Pinpoint the cell where the given text exists, returning its [X, Y] midpoint coordinate. 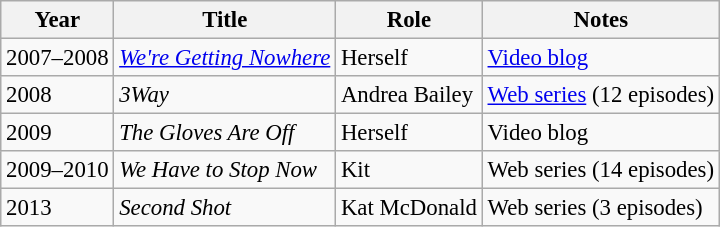
We're Getting Nowhere [225, 58]
Role [410, 20]
Web series (14 episodes) [600, 170]
We Have to Stop Now [225, 170]
Title [225, 20]
Web series (3 episodes) [600, 208]
Second Shot [225, 208]
Year [58, 20]
2009 [58, 133]
Kat McDonald [410, 208]
Kit [410, 170]
2013 [58, 208]
The Gloves Are Off [225, 133]
Andrea Bailey [410, 95]
2009–2010 [58, 170]
Web series (12 episodes) [600, 95]
2008 [58, 95]
2007–2008 [58, 58]
3Way [225, 95]
Notes [600, 20]
